For the text-containing cell, return its midpoint in (x, y) coordinate format. 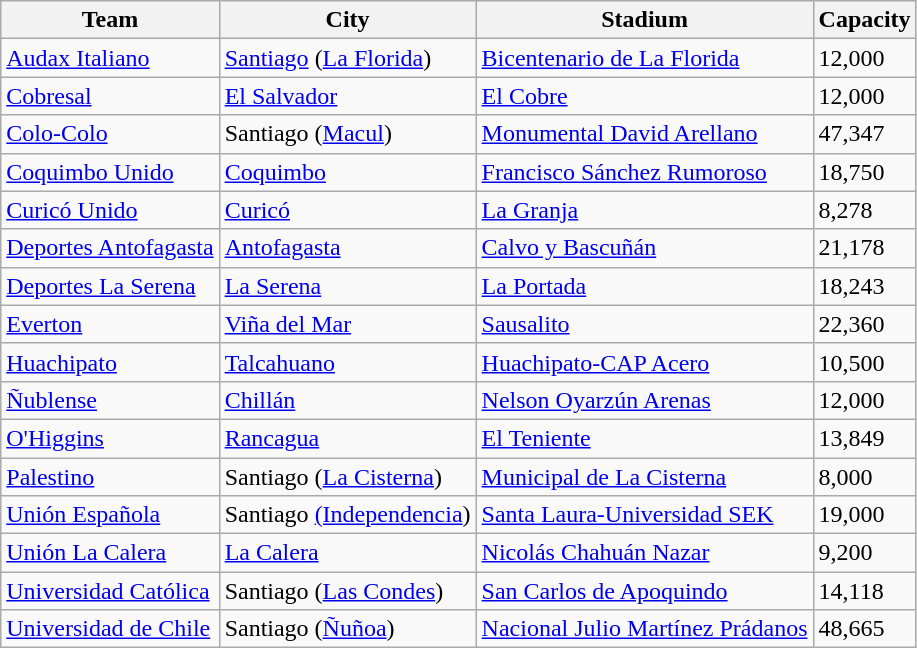
Curicó (348, 210)
Viña del Mar (348, 324)
O'Higgins (110, 438)
Talcahuano (348, 362)
La Granja (644, 210)
Huachipato-CAP Acero (644, 362)
Deportes Antofagasta (110, 248)
Calvo y Bascuñán (644, 248)
Francisco Sánchez Rumoroso (644, 172)
Nelson Oyarzún Arenas (644, 400)
13,849 (864, 438)
City (348, 20)
Nacional Julio Martínez Prádanos (644, 629)
El Cobre (644, 96)
Monumental David Arellano (644, 134)
Sausalito (644, 324)
Colo-Colo (110, 134)
Universidad de Chile (110, 629)
Cobresal (110, 96)
Santiago (Independencia) (348, 515)
Stadium (644, 20)
21,178 (864, 248)
48,665 (864, 629)
El Salvador (348, 96)
Municipal de La Cisterna (644, 477)
Curicó Unido (110, 210)
Santiago (Macul) (348, 134)
18,243 (864, 286)
Deportes La Serena (110, 286)
Unión Española (110, 515)
El Teniente (644, 438)
10,500 (864, 362)
Capacity (864, 20)
Palestino (110, 477)
Santiago (La Florida) (348, 58)
22,360 (864, 324)
8,000 (864, 477)
47,347 (864, 134)
19,000 (864, 515)
18,750 (864, 172)
Antofagasta (348, 248)
Chillán (348, 400)
La Serena (348, 286)
Universidad Católica (110, 591)
Huachipato (110, 362)
La Portada (644, 286)
Rancagua (348, 438)
Nicolás Chahuán Nazar (644, 553)
Santiago (Las Condes) (348, 591)
La Calera (348, 553)
8,278 (864, 210)
Coquimbo Unido (110, 172)
Santiago (La Cisterna) (348, 477)
Bicentenario de La Florida (644, 58)
Team (110, 20)
Ñublense (110, 400)
Everton (110, 324)
9,200 (864, 553)
Santa Laura-Universidad SEK (644, 515)
Unión La Calera (110, 553)
Coquimbo (348, 172)
Audax Italiano (110, 58)
San Carlos de Apoquindo (644, 591)
Santiago (Ñuñoa) (348, 629)
14,118 (864, 591)
